Capture the cell that displays the provided text and extract its [X, Y] central coordinate. 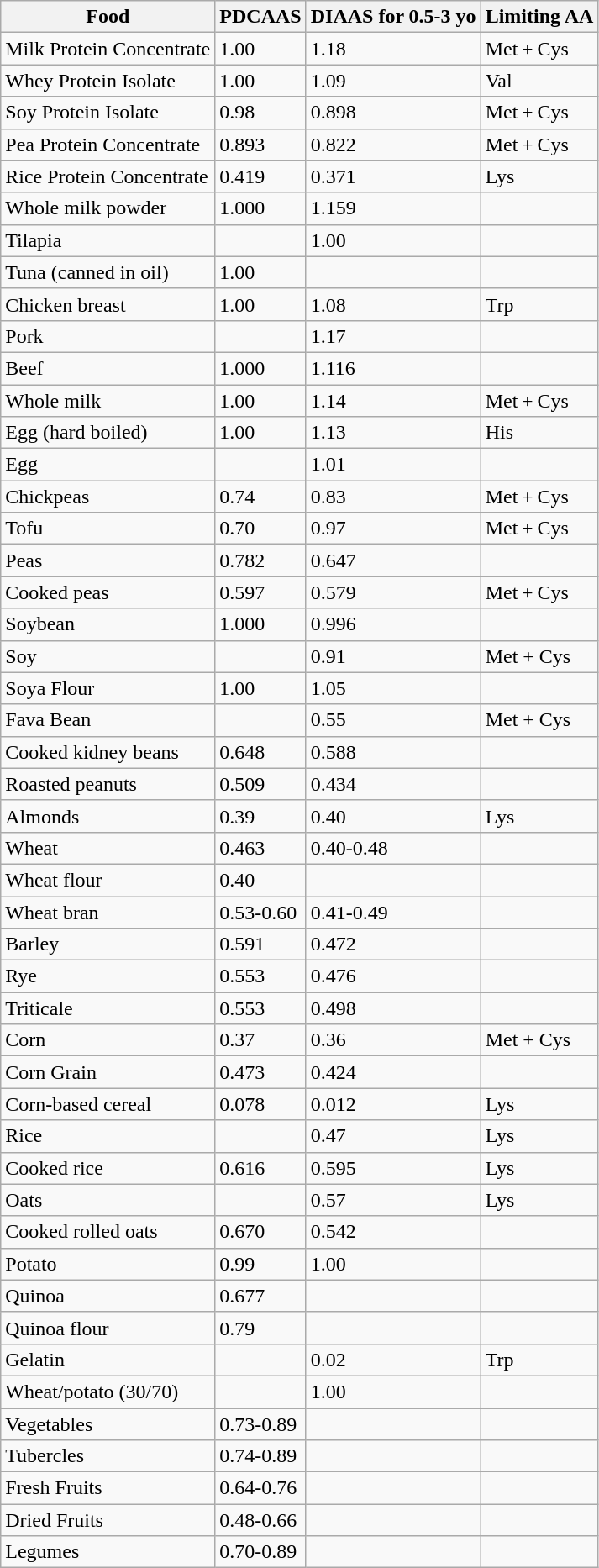
Wheat/potato (30/70) [108, 1392]
1.116 [393, 368]
0.588 [393, 752]
Roasted peanuts [108, 784]
Val [539, 81]
Gelatin [108, 1360]
Soy [108, 656]
1.08 [393, 304]
Tofu [108, 529]
Cooked rolled oats [108, 1232]
0.996 [393, 624]
Barley [108, 944]
0.98 [260, 113]
1.159 [393, 208]
His [539, 433]
Egg [108, 465]
Cooked peas [108, 592]
Cooked kidney beans [108, 752]
0.648 [260, 752]
Quinoa [108, 1296]
1.01 [393, 465]
Chicken breast [108, 304]
Pork [108, 336]
0.782 [260, 560]
Quinoa flour [108, 1328]
Rice [108, 1136]
0.012 [393, 1104]
1.18 [393, 49]
1.05 [393, 688]
0.473 [260, 1072]
0.97 [393, 529]
Whole milk powder [108, 208]
0.419 [260, 176]
1.17 [393, 336]
0.597 [260, 592]
0.70 [260, 529]
0.41-0.49 [393, 912]
Egg (hard boiled) [108, 433]
0.40-0.48 [393, 848]
Corn-based cereal [108, 1104]
Tubercles [108, 1456]
0.70-0.89 [260, 1552]
Soy Protein Isolate [108, 113]
Triticale [108, 1008]
Whole milk [108, 401]
Beef [108, 368]
Wheat [108, 848]
0.579 [393, 592]
1.09 [393, 81]
0.371 [393, 176]
Oats [108, 1200]
Rice Protein Concentrate [108, 176]
0.74 [260, 497]
0.472 [393, 944]
0.898 [393, 113]
0.79 [260, 1328]
0.476 [393, 976]
0.670 [260, 1232]
0.434 [393, 784]
Limiting AA [539, 17]
Corn [108, 1040]
Milk Protein Concentrate [108, 49]
0.53-0.60 [260, 912]
Wheat flour [108, 880]
0.595 [393, 1168]
0.591 [260, 944]
0.822 [393, 145]
Soya Flour [108, 688]
Dried Fruits [108, 1520]
Wheat bran [108, 912]
0.498 [393, 1008]
0.616 [260, 1168]
Chickpeas [108, 497]
0.463 [260, 848]
0.91 [393, 656]
Cooked rice [108, 1168]
Food [108, 17]
0.73-0.89 [260, 1424]
0.37 [260, 1040]
1.13 [393, 433]
0.893 [260, 145]
Peas [108, 560]
Corn Grain [108, 1072]
Fava Bean [108, 720]
Legumes [108, 1552]
0.99 [260, 1264]
Almonds [108, 816]
0.36 [393, 1040]
1.14 [393, 401]
Tuna (canned in oil) [108, 272]
Soybean [108, 624]
Whey Protein Isolate [108, 81]
0.509 [260, 784]
Vegetables [108, 1424]
0.02 [393, 1360]
PDCAAS [260, 17]
Potato [108, 1264]
0.542 [393, 1232]
0.74-0.89 [260, 1456]
0.47 [393, 1136]
0.83 [393, 497]
0.48-0.66 [260, 1520]
0.55 [393, 720]
0.647 [393, 560]
Fresh Fruits [108, 1488]
0.078 [260, 1104]
0.64-0.76 [260, 1488]
0.677 [260, 1296]
Pea Protein Concentrate [108, 145]
Tilapia [108, 240]
0.57 [393, 1200]
Rye [108, 976]
DIAAS for 0.5-3 yo [393, 17]
0.424 [393, 1072]
0.39 [260, 816]
